Pinpoint the cell where the given text exists, returning its (x, y) midpoint coordinate. 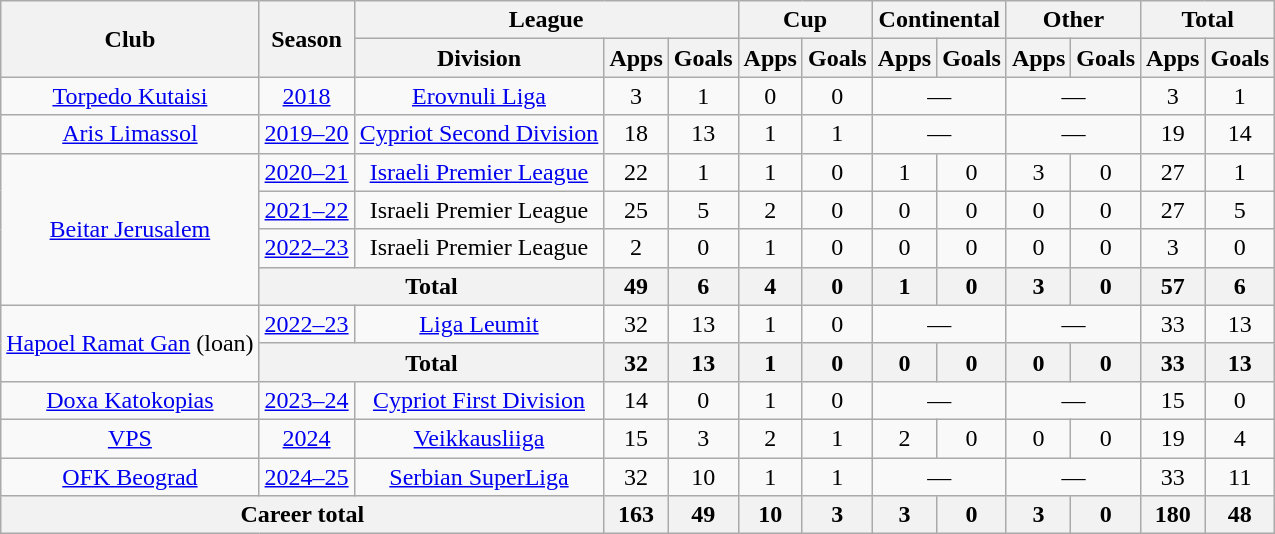
League (546, 20)
2024 (306, 438)
Career total (302, 515)
Cypriot First Division (479, 400)
Continental (939, 20)
Other (1073, 20)
2021–22 (306, 210)
2019–20 (306, 134)
Liga Leumit (479, 324)
Doxa Katokopias (130, 400)
Veikkausliiga (479, 438)
2023–24 (306, 400)
VPS (130, 438)
Beitar Jerusalem (130, 229)
180 (1173, 515)
Hapoel Ramat Gan (loan) (130, 343)
Division (479, 58)
25 (636, 210)
OFK Beograd (130, 477)
11 (1240, 477)
Cypriot Second Division (479, 134)
48 (1240, 515)
Club (130, 39)
Cup (805, 20)
57 (1173, 286)
Serbian SuperLiga (479, 477)
2020–21 (306, 172)
Aris Limassol (130, 134)
22 (636, 172)
18 (636, 134)
Erovnuli Liga (479, 96)
Torpedo Kutaisi (130, 96)
2024–25 (306, 477)
Season (306, 39)
2018 (306, 96)
163 (636, 515)
